Provide the [X, Y] coordinate of the cell's center where the given text is located.  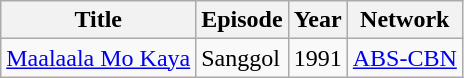
Sanggol [242, 58]
ABS-CBN [404, 58]
Maalaala Mo Kaya [98, 58]
Episode [242, 20]
Title [98, 20]
Year [318, 20]
Network [404, 20]
1991 [318, 58]
